Determine the [x, y] coordinate at the center of the cell enclosing the given text.  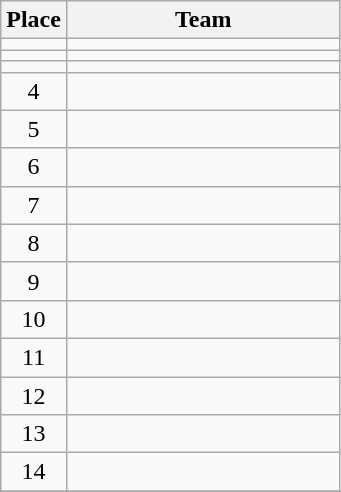
6 [34, 167]
Place [34, 20]
10 [34, 319]
Team [203, 20]
5 [34, 129]
13 [34, 434]
11 [34, 357]
7 [34, 205]
9 [34, 281]
4 [34, 91]
14 [34, 472]
8 [34, 243]
12 [34, 395]
